Extract the (X, Y) coordinate from the center of the cell holding the provided text.  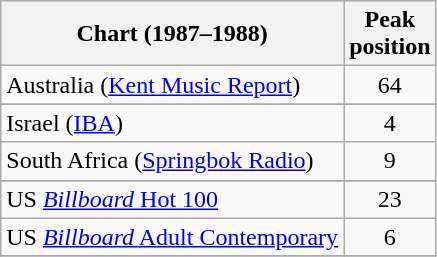
Australia (Kent Music Report) (172, 85)
23 (390, 199)
Chart (1987–1988) (172, 34)
South Africa (Springbok Radio) (172, 161)
Peakposition (390, 34)
6 (390, 237)
US Billboard Hot 100 (172, 199)
9 (390, 161)
US Billboard Adult Contemporary (172, 237)
Israel (IBA) (172, 123)
64 (390, 85)
4 (390, 123)
